Extract the [x, y] coordinate from the center of the cell holding the provided text.  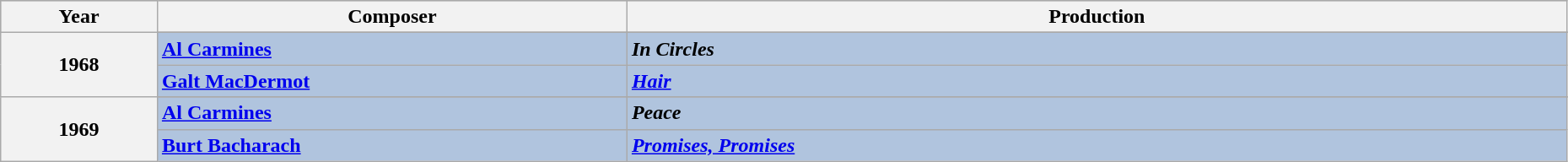
Galt MacDermot [391, 81]
Peace [1097, 113]
1969 [79, 129]
Composer [391, 17]
Production [1097, 17]
Hair [1097, 81]
Burt Bacharach [391, 145]
Year [79, 17]
Promises, Promises [1097, 145]
1968 [79, 65]
In Circles [1097, 49]
